From the cell containing the given text, extract its center point as (X, Y) coordinate. 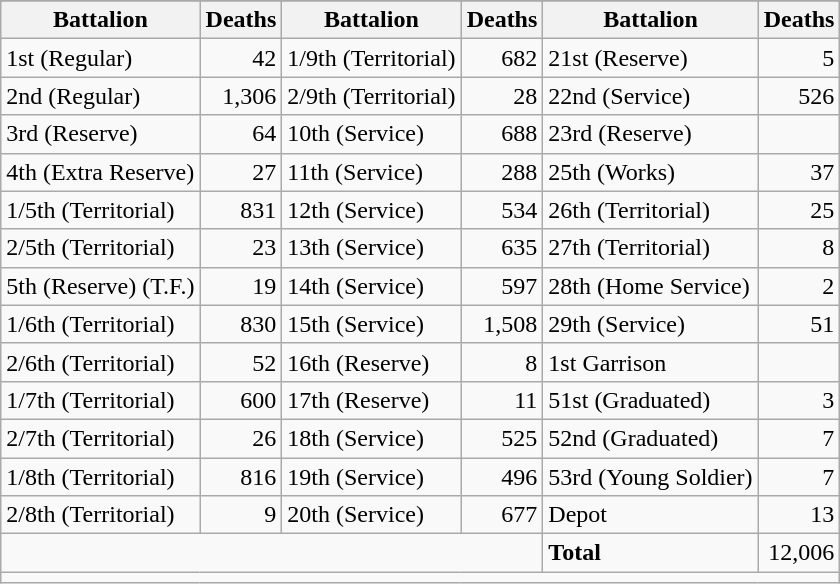
10th (Service) (372, 134)
2/7th (Territorial) (100, 438)
2/8th (Territorial) (100, 515)
21st (Reserve) (650, 58)
1/5th (Territorial) (100, 210)
682 (502, 58)
688 (502, 134)
534 (502, 210)
14th (Service) (372, 286)
9 (241, 515)
4th (Extra Reserve) (100, 172)
12th (Service) (372, 210)
25 (799, 210)
51 (799, 324)
1,508 (502, 324)
2/9th (Territorial) (372, 96)
53rd (Young Soldier) (650, 477)
27 (241, 172)
600 (241, 400)
18th (Service) (372, 438)
3rd (Reserve) (100, 134)
20th (Service) (372, 515)
13th (Service) (372, 248)
2nd (Regular) (100, 96)
1/9th (Territorial) (372, 58)
2/5th (Territorial) (100, 248)
496 (502, 477)
51st (Graduated) (650, 400)
1/6th (Territorial) (100, 324)
37 (799, 172)
11 (502, 400)
1st (Regular) (100, 58)
26 (241, 438)
5th (Reserve) (T.F.) (100, 286)
5 (799, 58)
13 (799, 515)
2 (799, 286)
Total (650, 553)
Depot (650, 515)
1,306 (241, 96)
15th (Service) (372, 324)
526 (799, 96)
1/8th (Territorial) (100, 477)
288 (502, 172)
22nd (Service) (650, 96)
3 (799, 400)
597 (502, 286)
816 (241, 477)
23rd (Reserve) (650, 134)
2/6th (Territorial) (100, 362)
1st Garrison (650, 362)
831 (241, 210)
29th (Service) (650, 324)
525 (502, 438)
16th (Reserve) (372, 362)
23 (241, 248)
1/7th (Territorial) (100, 400)
64 (241, 134)
28th (Home Service) (650, 286)
12,006 (799, 553)
25th (Works) (650, 172)
28 (502, 96)
27th (Territorial) (650, 248)
677 (502, 515)
17th (Reserve) (372, 400)
19th (Service) (372, 477)
19 (241, 286)
42 (241, 58)
830 (241, 324)
52 (241, 362)
26th (Territorial) (650, 210)
11th (Service) (372, 172)
635 (502, 248)
52nd (Graduated) (650, 438)
